Identify which cell holds the provided text, then report its [X, Y] central coordinate. 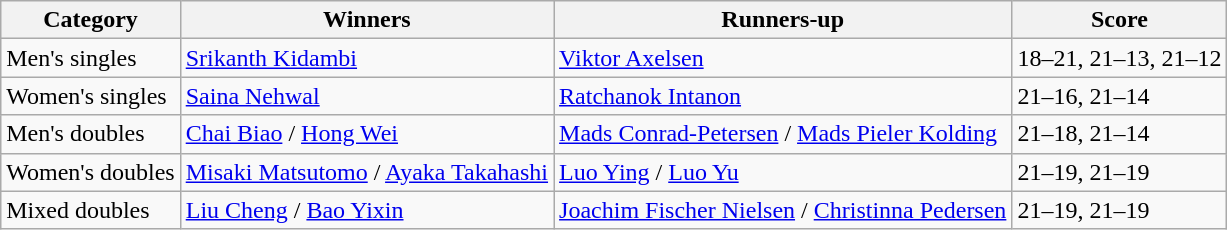
Luo Ying / Luo Yu [783, 172]
Runners-up [783, 20]
18–21, 21–13, 21–12 [1120, 58]
Ratchanok Intanon [783, 96]
21–18, 21–14 [1120, 134]
21–16, 21–14 [1120, 96]
Liu Cheng / Bao Yixin [366, 210]
Chai Biao / Hong Wei [366, 134]
Misaki Matsutomo / Ayaka Takahashi [366, 172]
Women's doubles [90, 172]
Joachim Fischer Nielsen / Christinna Pedersen [783, 210]
Women's singles [90, 96]
Score [1120, 20]
Saina Nehwal [366, 96]
Men's doubles [90, 134]
Mads Conrad-Petersen / Mads Pieler Kolding [783, 134]
Srikanth Kidambi [366, 58]
Viktor Axelsen [783, 58]
Mixed doubles [90, 210]
Men's singles [90, 58]
Category [90, 20]
Winners [366, 20]
